Return [x, y] of the center of cell containing provided text 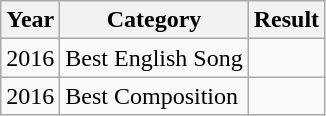
Category [154, 20]
Year [30, 20]
Best English Song [154, 58]
Result [286, 20]
Best Composition [154, 96]
